Find where the given text appears and provide that cell's center as [X, Y] coordinate. 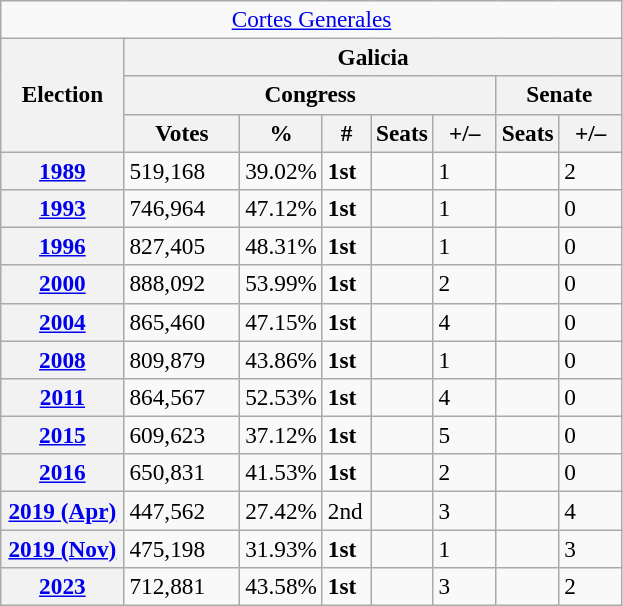
Senate [559, 95]
27.42% [282, 510]
2011 [62, 397]
Election [62, 94]
2004 [62, 322]
41.53% [282, 473]
Congress [310, 95]
650,831 [182, 473]
865,460 [182, 322]
2008 [62, 359]
2019 (Apr) [62, 510]
48.31% [282, 246]
Votes [182, 133]
31.93% [282, 548]
52.53% [282, 397]
2019 (Nov) [62, 548]
2015 [62, 435]
53.99% [282, 284]
827,405 [182, 246]
5 [464, 435]
712,881 [182, 586]
% [282, 133]
43.58% [282, 586]
2nd [346, 510]
2023 [62, 586]
2000 [62, 284]
1996 [62, 246]
475,198 [182, 548]
47.12% [282, 208]
37.12% [282, 435]
Galicia [373, 57]
809,879 [182, 359]
519,168 [182, 170]
1989 [62, 170]
609,623 [182, 435]
# [346, 133]
746,964 [182, 208]
447,562 [182, 510]
39.02% [282, 170]
888,092 [182, 284]
Cortes Generales [312, 19]
864,567 [182, 397]
47.15% [282, 322]
1993 [62, 208]
2016 [62, 473]
43.86% [282, 359]
